Return (x, y) of the center of cell containing provided text 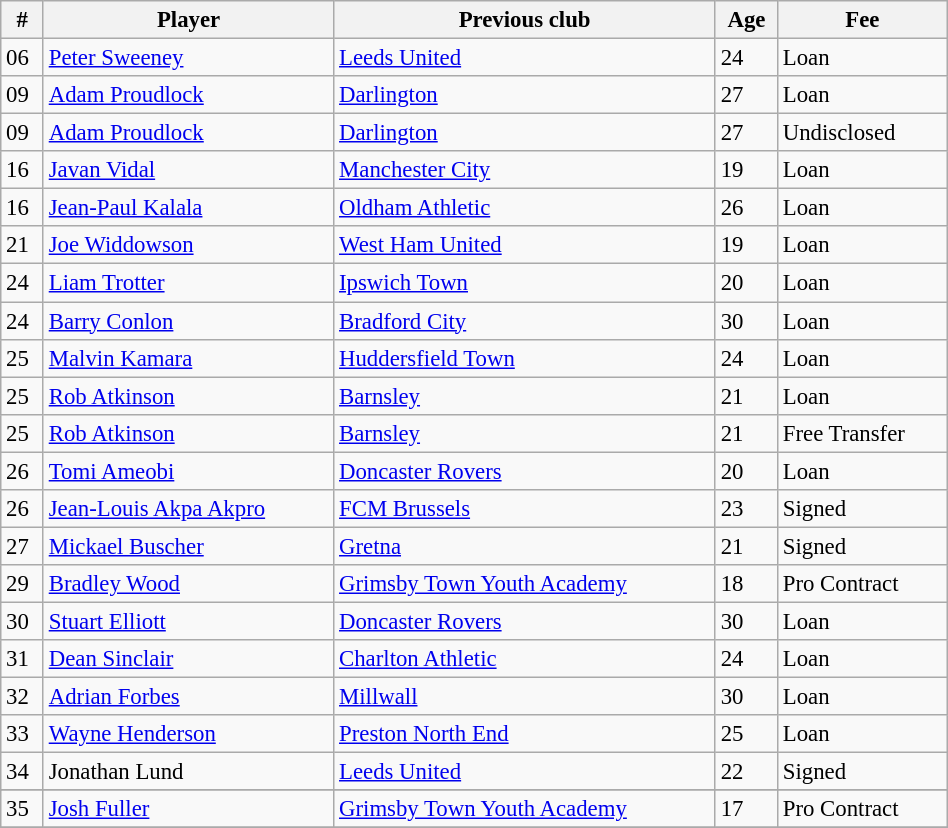
Josh Fuller (188, 809)
Undisclosed (862, 133)
17 (746, 809)
Fee (862, 20)
35 (22, 809)
Bradley Wood (188, 584)
18 (746, 584)
Malvin Kamara (188, 358)
Dean Sinclair (188, 659)
Liam Trotter (188, 283)
Jean-Louis Akpa Akpro (188, 509)
Previous club (525, 20)
Player (188, 20)
Free Transfer (862, 433)
Wayne Henderson (188, 734)
Bradford City (525, 321)
Manchester City (525, 170)
Preston North End (525, 734)
Tomi Ameobi (188, 471)
06 (22, 58)
Ipswich Town (525, 283)
23 (746, 509)
Adrian Forbes (188, 697)
Joe Widdowson (188, 245)
# (22, 20)
Gretna (525, 546)
22 (746, 772)
Mickael Buscher (188, 546)
Peter Sweeney (188, 58)
West Ham United (525, 245)
33 (22, 734)
Millwall (525, 697)
29 (22, 584)
Jonathan Lund (188, 772)
34 (22, 772)
Oldham Athletic (525, 208)
Huddersfield Town (525, 358)
Stuart Elliott (188, 621)
32 (22, 697)
Jean-Paul Kalala (188, 208)
Age (746, 20)
Charlton Athletic (525, 659)
Javan Vidal (188, 170)
FCM Brussels (525, 509)
31 (22, 659)
Barry Conlon (188, 321)
